Capture the cell that displays the provided text and extract its [X, Y] central coordinate. 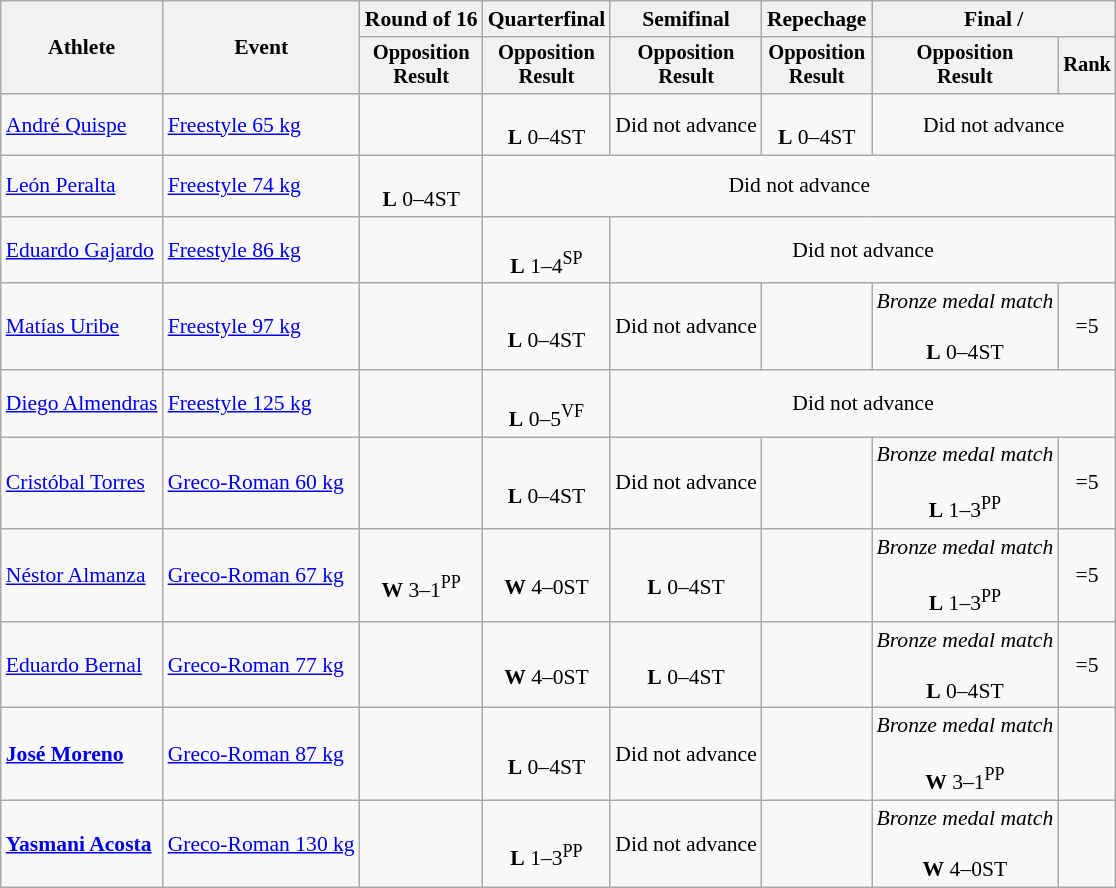
Repechage [817, 19]
Greco-Roman 130 kg [262, 844]
Freestyle 65 kg [262, 124]
Freestyle 125 kg [262, 404]
Athlete [82, 48]
José Moreno [82, 754]
L 1–3PP [547, 844]
Event [262, 48]
Freestyle 74 kg [262, 186]
W 3–1PP [422, 575]
Round of 16 [422, 19]
Final / [994, 19]
Eduardo Bernal [82, 666]
León Peralta [82, 186]
Diego Almendras [82, 404]
Greco-Roman 60 kg [262, 483]
L 0–5VF [547, 404]
André Quispe [82, 124]
Bronze medal matchW 3–1PP [966, 754]
Rank [1087, 66]
Freestyle 97 kg [262, 328]
Freestyle 86 kg [262, 250]
Greco-Roman 77 kg [262, 666]
Matías Uribe [82, 328]
Bronze medal matchW 4–0ST [966, 844]
Cristóbal Torres [82, 483]
Eduardo Gajardo [82, 250]
Greco-Roman 67 kg [262, 575]
Yasmani Acosta [82, 844]
Semifinal [686, 19]
Néstor Almanza [82, 575]
L 1–4SP [547, 250]
Greco-Roman 87 kg [262, 754]
Quarterfinal [547, 19]
